Scan for the cell matching the given text and deliver its [x, y] coordinate at center. 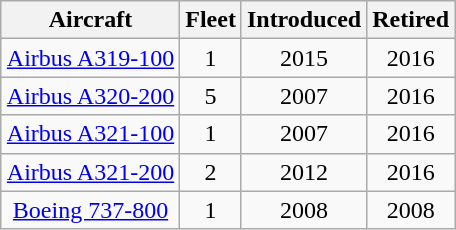
Introduced [304, 20]
Fleet [211, 20]
Boeing 737-800 [90, 210]
5 [211, 96]
Aircraft [90, 20]
2015 [304, 58]
Airbus A321-200 [90, 172]
Retired [411, 20]
Airbus A320-200 [90, 96]
2 [211, 172]
Airbus A321-100 [90, 134]
Airbus A319-100 [90, 58]
2012 [304, 172]
